Detect which cell encompasses the target text, then output its [X, Y] center coordinate. 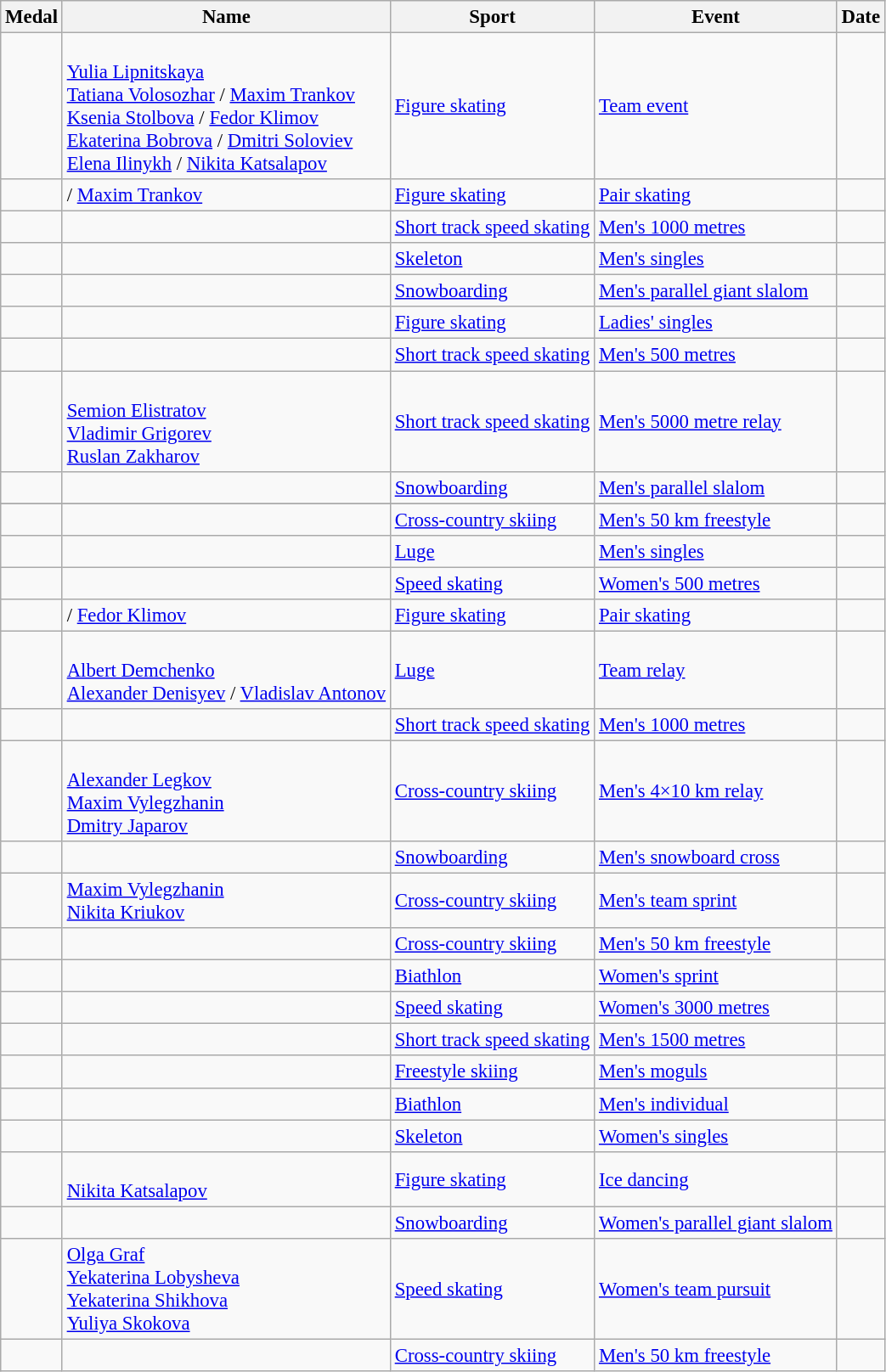
Name [226, 17]
Date [861, 17]
Albert DemchenkoAlexander Denisyev / Vladislav Antonov [226, 670]
Men's 4×10 km relay [716, 791]
Men's 1500 metres [716, 1040]
Alexander LegkovMaxim VylegzhaninDmitry Japarov [226, 791]
Team event [716, 107]
Women's sprint [716, 976]
/ Maxim Trankov [226, 195]
Men's individual [716, 1104]
Women's parallel giant slalom [716, 1223]
Women's 500 metres [716, 583]
Men's moguls [716, 1072]
Women's singles [716, 1136]
Olga GrafYekaterina LobyshevaYekaterina ShikhovaYuliya Skokova [226, 1289]
Ladies' singles [716, 323]
Medal [32, 17]
Semion ElistratovVladimir GrigorevRuslan Zakharov [226, 421]
Men's 5000 metre relay [716, 421]
Ice dancing [716, 1178]
Maxim VylegzhaninNikita Kriukov [226, 902]
Women's team pursuit [716, 1289]
Event [716, 17]
/ Fedor Klimov [226, 616]
Sport [492, 17]
Men's parallel giant slalom [716, 291]
Nikita Katsalapov [226, 1178]
Men's 500 metres [716, 355]
Men's snowboard cross [716, 857]
Freestyle skiing [492, 1072]
Team relay [716, 670]
Men's parallel slalom [716, 487]
Men's team sprint [716, 902]
Women's 3000 metres [716, 1008]
